Pinpoint the cell where the given text exists, returning its [x, y] midpoint coordinate. 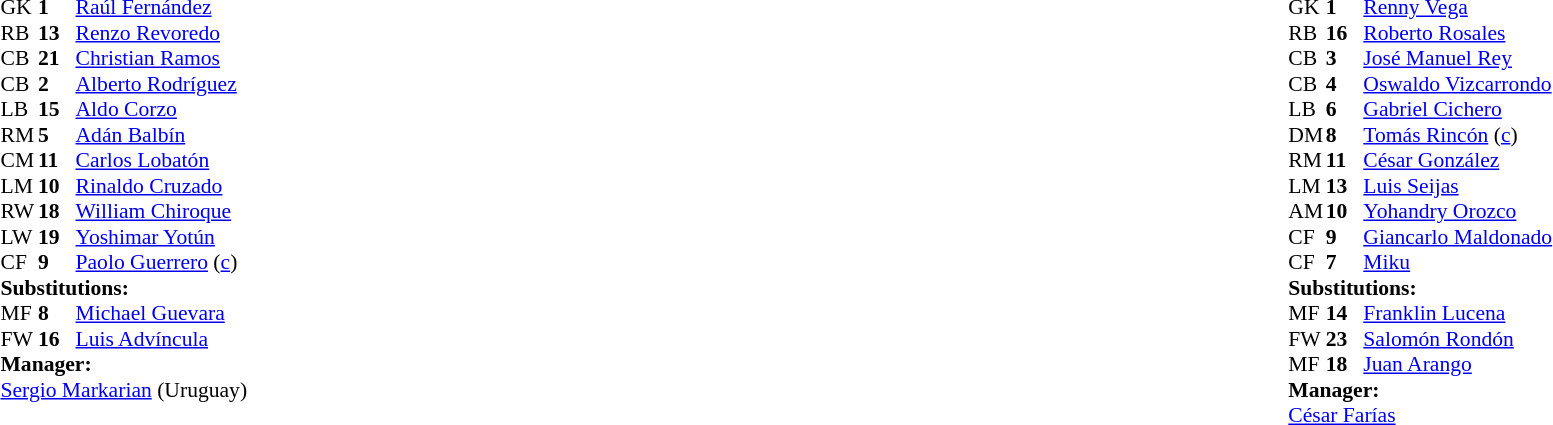
Luis Seijas [1458, 186]
DM [1307, 135]
Yohandry Orozco [1458, 211]
Miku [1458, 263]
14 [1345, 313]
Oswaldo Vizcarrondo [1458, 84]
2 [57, 84]
Gabriel Cichero [1458, 109]
LW [19, 237]
Michael Guevara [162, 313]
Giancarlo Maldonado [1458, 237]
RW [19, 211]
15 [57, 109]
Roberto Rosales [1458, 33]
CM [19, 161]
José Manuel Rey [1458, 59]
19 [57, 237]
Alberto Rodríguez [162, 84]
6 [1345, 109]
Sergio Markarian (Uruguay) [124, 390]
Rinaldo Cruzado [162, 186]
Aldo Corzo [162, 109]
21 [57, 59]
Juan Arango [1458, 365]
4 [1345, 84]
5 [57, 135]
Franklin Lucena [1458, 313]
Tomás Rincón (c) [1458, 135]
Adán Balbín [162, 135]
Christian Ramos [162, 59]
Luis Advíncula [162, 339]
7 [1345, 263]
AM [1307, 211]
Renzo Revoredo [162, 33]
3 [1345, 59]
23 [1345, 339]
César González [1458, 161]
Salomón Rondón [1458, 339]
William Chiroque [162, 211]
Paolo Guerrero (c) [162, 263]
Carlos Lobatón [162, 161]
Yoshimar Yotún [162, 237]
